Return the [x, y] coordinate for the center point of the cell that contains the specified text.  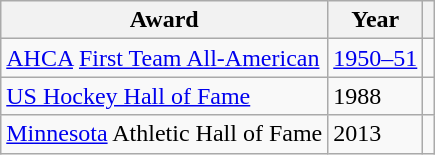
US Hockey Hall of Fame [164, 96]
2013 [376, 134]
1950–51 [376, 58]
Award [164, 20]
Year [376, 20]
Minnesota Athletic Hall of Fame [164, 134]
1988 [376, 96]
AHCA First Team All-American [164, 58]
